Output the (x, y) coordinate of the center of the cell containing the given text.  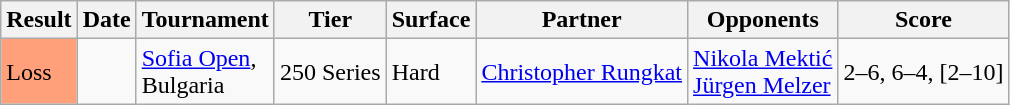
2–6, 6–4, [2–10] (924, 72)
Sofia Open,Bulgaria (205, 72)
Hard (431, 72)
Result (39, 20)
Partner (582, 20)
Christopher Rungkat (582, 72)
250 Series (330, 72)
Nikola Mektić Jürgen Melzer (763, 72)
Surface (431, 20)
Loss (39, 72)
Date (106, 20)
Tournament (205, 20)
Tier (330, 20)
Opponents (763, 20)
Score (924, 20)
